Provide the [x, y] coordinate of the cell's center where the given text is located.  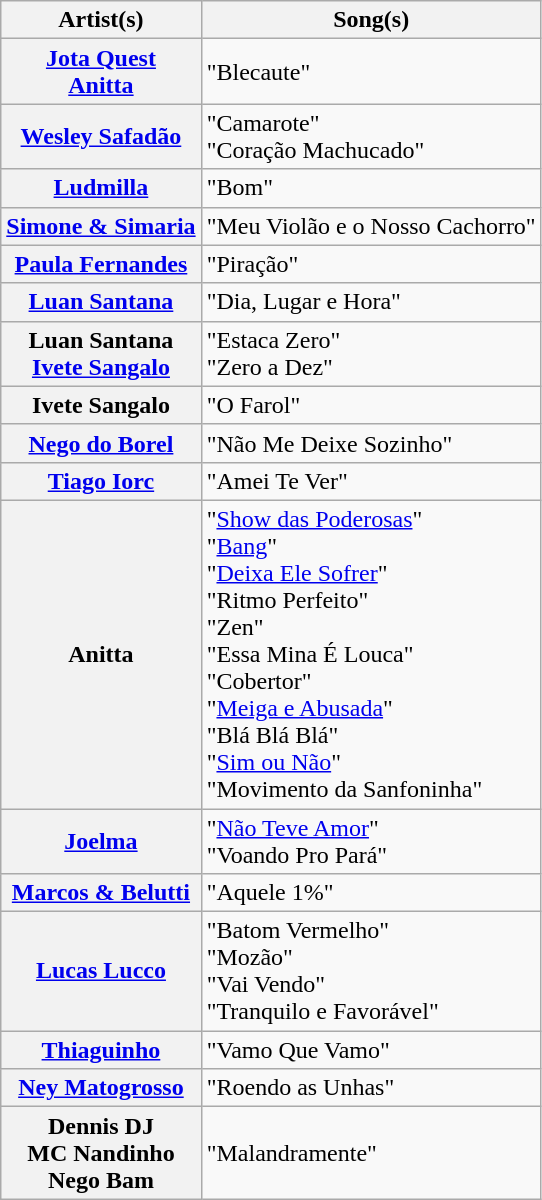
Anitta [101, 654]
Luan SantanaIvete Sangalo [101, 354]
Luan Santana [101, 302]
Song(s) [371, 20]
"Blecaute" [371, 72]
"Vamo Que Vamo" [371, 1050]
Jota QuestAnitta [101, 72]
Paula Fernandes [101, 264]
"Piração" [371, 264]
"Amei Te Ver" [371, 481]
Nego do Borel [101, 443]
Ludmilla [101, 188]
Thiaguinho [101, 1050]
"Aquele 1%" [371, 893]
Simone & Simaria [101, 226]
"Dia, Lugar e Hora" [371, 302]
"Meu Violão e o Nosso Cachorro" [371, 226]
Joelma [101, 840]
"Roendo as Unhas" [371, 1088]
"Estaca Zero""Zero a Dez" [371, 354]
Tiago Iorc [101, 481]
Artist(s) [101, 20]
"Malandramente" [371, 1153]
"Camarote""Coração Machucado" [371, 136]
"Batom Vermelho""Mozão""Vai Vendo""Tranquilo e Favorável" [371, 972]
"O Farol" [371, 405]
Ney Matogrosso [101, 1088]
"Bom" [371, 188]
Dennis DJMC NandinhoNego Bam [101, 1153]
Lucas Lucco [101, 972]
Marcos & Belutti [101, 893]
Wesley Safadão [101, 136]
Ivete Sangalo [101, 405]
"Não Me Deixe Sozinho" [371, 443]
"Não Teve Amor""Voando Pro Pará" [371, 840]
